Scan for the cell matching the given text and deliver its [X, Y] coordinate at center. 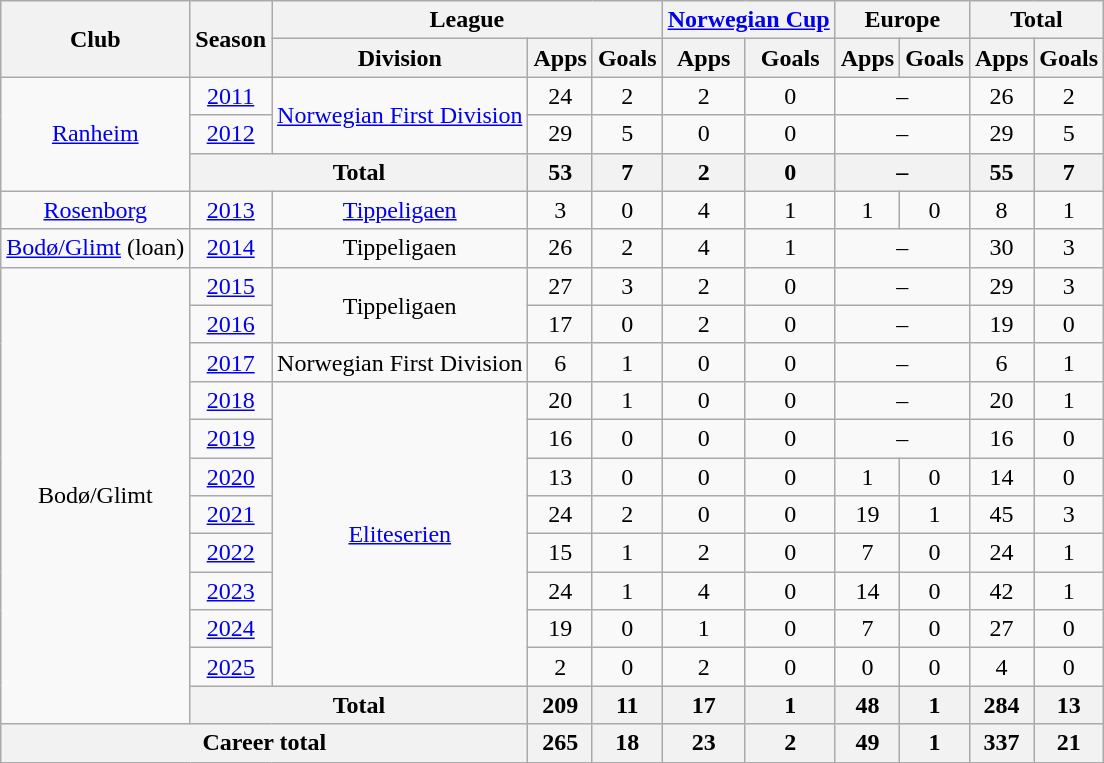
League [468, 20]
Rosenborg [96, 210]
55 [1001, 172]
2019 [231, 438]
49 [867, 743]
Eliteserien [400, 533]
2020 [231, 477]
2023 [231, 591]
209 [560, 705]
18 [627, 743]
30 [1001, 248]
2015 [231, 286]
265 [560, 743]
2011 [231, 96]
21 [1069, 743]
2024 [231, 629]
2013 [231, 210]
Bodø/Glimt [96, 496]
Bodø/Glimt (loan) [96, 248]
15 [560, 553]
Europe [902, 20]
11 [627, 705]
45 [1001, 515]
284 [1001, 705]
Club [96, 39]
Ranheim [96, 134]
2018 [231, 400]
48 [867, 705]
2022 [231, 553]
2017 [231, 362]
2016 [231, 324]
8 [1001, 210]
Season [231, 39]
2025 [231, 667]
Division [400, 58]
Career total [264, 743]
2021 [231, 515]
2014 [231, 248]
Norwegian Cup [748, 20]
337 [1001, 743]
42 [1001, 591]
53 [560, 172]
23 [704, 743]
2012 [231, 134]
